Detect which cell encompasses the target text, then output its [X, Y] center coordinate. 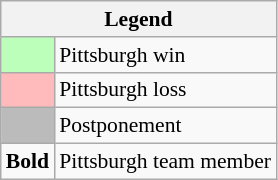
Pittsburgh win [165, 55]
Pittsburgh team member [165, 162]
Legend [138, 19]
Bold [28, 162]
Pittsburgh loss [165, 90]
Postponement [165, 126]
